Capture the cell that displays the provided text and extract its [x, y] central coordinate. 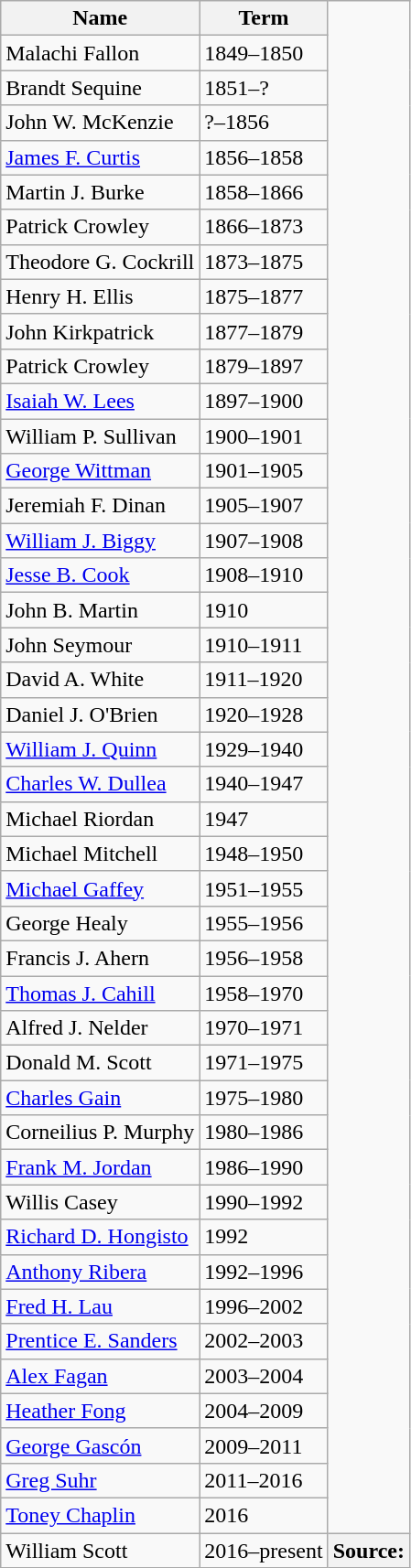
Michael Riordan [101, 819]
1877–1879 [264, 331]
1958–1970 [264, 993]
1910–1911 [264, 645]
1866–1873 [264, 227]
Francis J. Ahern [101, 958]
2016 [264, 1515]
George Gascón [101, 1445]
1897–1900 [264, 401]
Henry H. Ellis [101, 296]
George Healy [101, 923]
1879–1897 [264, 366]
Alfred J. Nelder [101, 1028]
Term [264, 18]
1992 [264, 1237]
1929–1940 [264, 749]
John Kirkpatrick [101, 331]
William J. Quinn [101, 749]
Charles W. Dullea [101, 784]
1905–1907 [264, 506]
Frank M. Jordan [101, 1167]
William P. Sullivan [101, 436]
1980–1986 [264, 1133]
2003–2004 [264, 1376]
Martin J. Burke [101, 192]
1875–1877 [264, 296]
2009–2011 [264, 1445]
1975–1980 [264, 1098]
Anthony Ribera [101, 1272]
1908–1910 [264, 575]
Fred H. Lau [101, 1306]
John W. McKenzie [101, 123]
John B. Martin [101, 610]
2004–2009 [264, 1411]
1947 [264, 819]
1956–1958 [264, 958]
1970–1971 [264, 1028]
Thomas J. Cahill [101, 993]
John Seymour [101, 645]
Jeremiah F. Dinan [101, 506]
Prentice E. Sanders [101, 1341]
Heather Fong [101, 1411]
Daniel J. O'Brien [101, 714]
1948–1950 [264, 854]
Jesse B. Cook [101, 575]
Richard D. Hongisto [101, 1237]
George Wittman [101, 471]
Name [101, 18]
1849–1850 [264, 53]
1856–1858 [264, 157]
Greg Suhr [101, 1480]
Theodore G. Cockrill [101, 262]
Source: [368, 1551]
1955–1956 [264, 923]
Toney Chaplin [101, 1515]
1901–1905 [264, 471]
1990–1992 [264, 1202]
David A. White [101, 680]
1911–1920 [264, 680]
Michael Mitchell [101, 854]
William J. Biggy [101, 541]
1992–1996 [264, 1272]
1910 [264, 610]
Isaiah W. Lees [101, 401]
Brandt Sequine [101, 88]
Donald M. Scott [101, 1063]
1907–1908 [264, 541]
James F. Curtis [101, 157]
1900–1901 [264, 436]
Malachi Fallon [101, 53]
Charles Gain [101, 1098]
1971–1975 [264, 1063]
Alex Fagan [101, 1376]
Michael Gaffey [101, 888]
1873–1875 [264, 262]
1851–? [264, 88]
2016–present [264, 1551]
1920–1928 [264, 714]
1858–1866 [264, 192]
1951–1955 [264, 888]
Willis Casey [101, 1202]
1996–2002 [264, 1306]
1940–1947 [264, 784]
2011–2016 [264, 1480]
William Scott [101, 1551]
2002–2003 [264, 1341]
1986–1990 [264, 1167]
?–1856 [264, 123]
Corneilius P. Murphy [101, 1133]
